For the text-containing cell, return its midpoint in [X, Y] coordinate format. 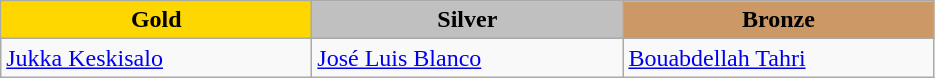
Bronze [778, 20]
José Luis Blanco [468, 58]
Jukka Keskisalo [156, 58]
Gold [156, 20]
Bouabdellah Tahri [778, 58]
Silver [468, 20]
